Find where the given text appears and provide that cell's center as [x, y] coordinate. 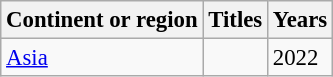
2022 [300, 58]
Years [300, 20]
Asia [102, 58]
Titles [236, 20]
Continent or region [102, 20]
